From the cell containing the given text, extract its center point as (x, y) coordinate. 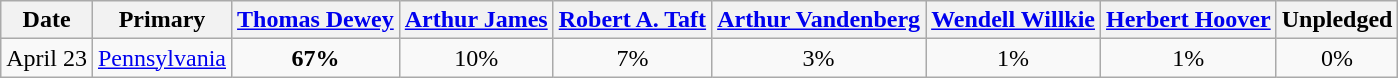
67% (316, 58)
Pennsylvania (162, 58)
3% (819, 58)
Thomas Dewey (316, 20)
7% (632, 58)
10% (476, 58)
April 23 (47, 58)
Arthur James (476, 20)
Date (47, 20)
Primary (162, 20)
Wendell Willkie (1014, 20)
0% (1337, 58)
Herbert Hoover (1189, 20)
Unpledged (1337, 20)
Arthur Vandenberg (819, 20)
Robert A. Taft (632, 20)
